Detect which cell encompasses the target text, then output its [X, Y] center coordinate. 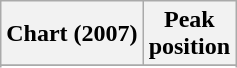
Peakposition [189, 34]
Chart (2007) [72, 34]
